Locate the cell with the specified text and output its (x, y) center coordinate. 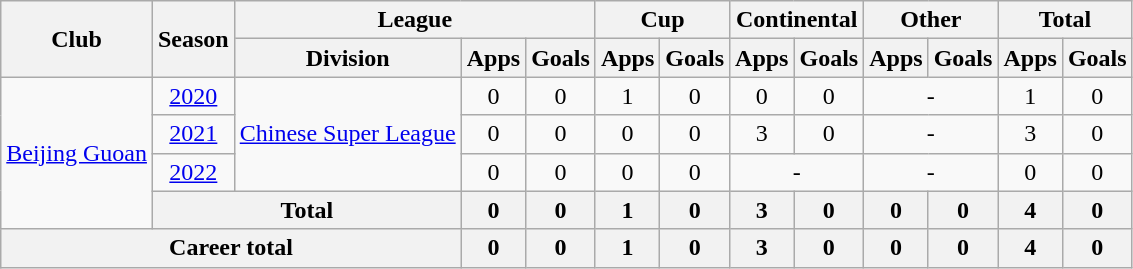
Career total (231, 248)
2022 (193, 172)
Beijing Guoan (77, 153)
Season (193, 39)
Club (77, 39)
Cup (662, 20)
League (414, 20)
Other (931, 20)
2020 (193, 96)
Chinese Super League (348, 134)
Division (348, 58)
2021 (193, 134)
Continental (797, 20)
